Pinpoint the cell where the given text exists, returning its [x, y] midpoint coordinate. 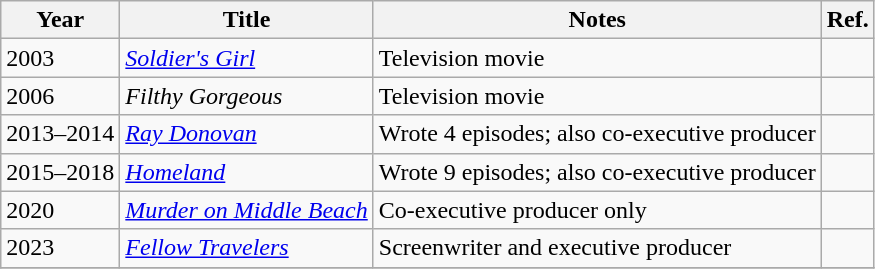
Notes [597, 20]
2006 [60, 96]
2003 [60, 58]
Year [60, 20]
Homeland [246, 172]
2013–2014 [60, 134]
Ref. [848, 20]
Screenwriter and executive producer [597, 248]
Co-executive producer only [597, 210]
Ray Donovan [246, 134]
Soldier's Girl [246, 58]
Fellow Travelers [246, 248]
2015–2018 [60, 172]
Wrote 4 episodes; also co-executive producer [597, 134]
2020 [60, 210]
Wrote 9 episodes; also co-executive producer [597, 172]
2023 [60, 248]
Filthy Gorgeous [246, 96]
Title [246, 20]
Murder on Middle Beach [246, 210]
